Output the (X, Y) coordinate of the center of the cell containing the given text.  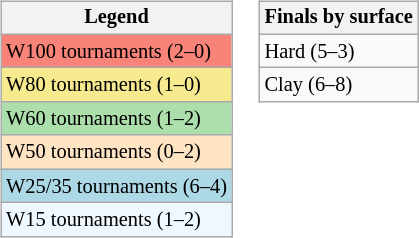
Clay (6–8) (339, 85)
W60 tournaments (1–2) (116, 119)
W80 tournaments (1–0) (116, 85)
Legend (116, 18)
W50 tournaments (0–2) (116, 152)
Finals by surface (339, 18)
Hard (5–3) (339, 51)
W100 tournaments (2–0) (116, 51)
W25/35 tournaments (6–4) (116, 186)
W15 tournaments (1–2) (116, 220)
